Scan for the cell matching the given text and deliver its [X, Y] coordinate at center. 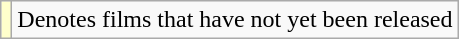
Denotes films that have not yet been released [235, 20]
